Return the (X, Y) coordinate for the center point of the cell that contains the specified text.  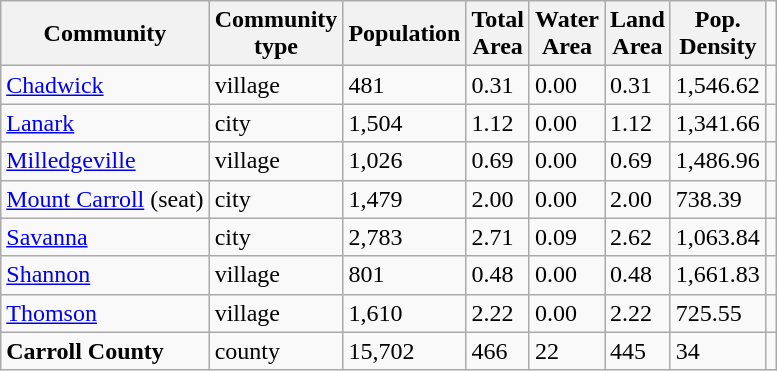
466 (498, 351)
1,661.83 (718, 275)
Chadwick (105, 85)
738.39 (718, 199)
Thomson (105, 313)
Communitytype (276, 34)
2.71 (498, 237)
1,479 (404, 199)
1,486.96 (718, 161)
Pop.Density (718, 34)
22 (566, 351)
WaterArea (566, 34)
Community (105, 34)
801 (404, 275)
725.55 (718, 313)
county (276, 351)
1,063.84 (718, 237)
Population (404, 34)
Shannon (105, 275)
445 (638, 351)
Mount Carroll (seat) (105, 199)
15,702 (404, 351)
Savanna (105, 237)
1,026 (404, 161)
2.62 (638, 237)
Carroll County (105, 351)
LandArea (638, 34)
1,341.66 (718, 123)
1,610 (404, 313)
34 (718, 351)
TotalArea (498, 34)
Milledgeville (105, 161)
Lanark (105, 123)
481 (404, 85)
1,546.62 (718, 85)
2,783 (404, 237)
1,504 (404, 123)
0.09 (566, 237)
